Pinpoint the cell where the given text exists, returning its [x, y] midpoint coordinate. 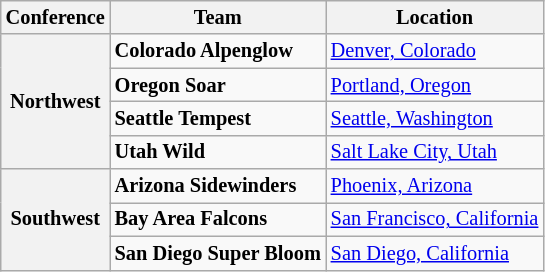
Salt Lake City, Utah [434, 152]
Northwest [56, 102]
San Diego, California [434, 253]
Conference [56, 17]
Southwest [56, 220]
San Diego Super Bloom [218, 253]
San Francisco, California [434, 219]
Team [218, 17]
Phoenix, Arizona [434, 186]
Denver, Colorado [434, 51]
Colorado Alpenglow [218, 51]
Location [434, 17]
Utah Wild [218, 152]
Portland, Oregon [434, 85]
Seattle, Washington [434, 118]
Seattle Tempest [218, 118]
Oregon Soar [218, 85]
Arizona Sidewinders [218, 186]
Bay Area Falcons [218, 219]
